Return (X, Y) of the center of cell containing provided text 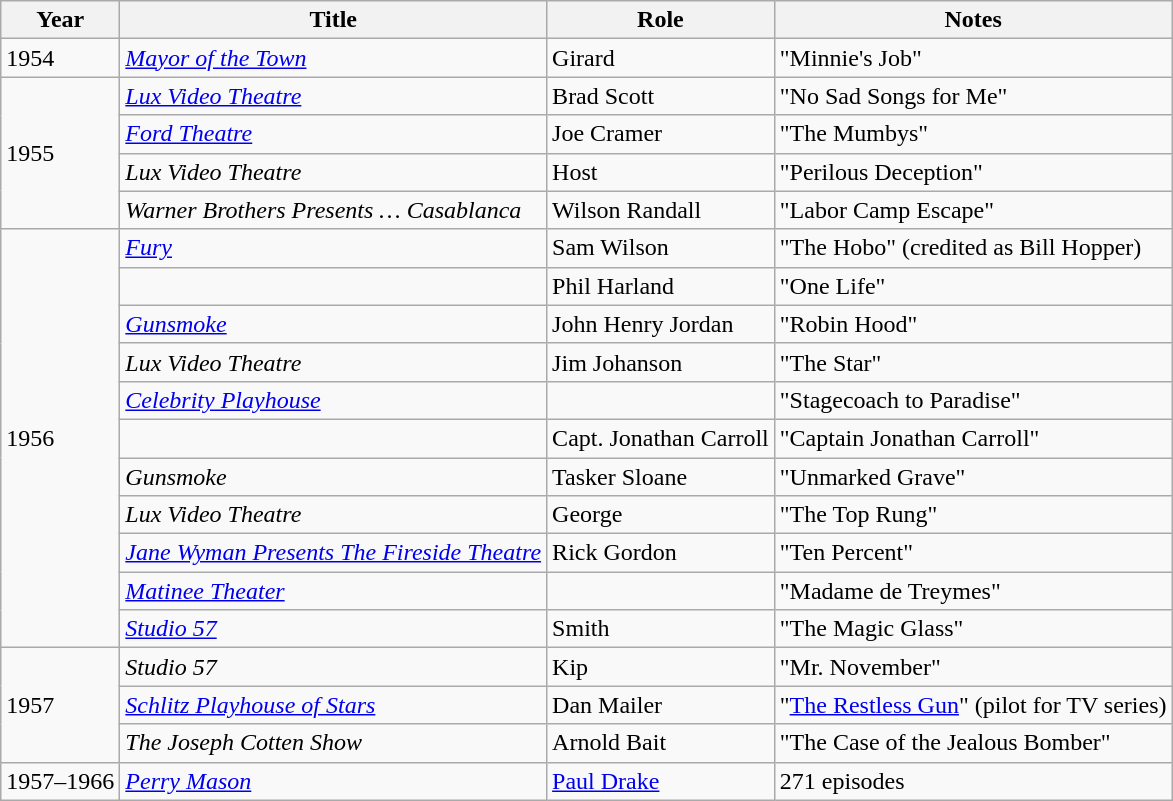
Rick Gordon (661, 553)
"Ten Percent" (973, 553)
Paul Drake (661, 781)
Sam Wilson (661, 248)
Schlitz Playhouse of Stars (334, 705)
Title (334, 20)
George (661, 515)
Role (661, 20)
Perry Mason (334, 781)
Host (661, 172)
Arnold Bait (661, 743)
1955 (60, 153)
Smith (661, 629)
"Robin Hood" (973, 324)
Notes (973, 20)
"The Case of the Jealous Bomber" (973, 743)
"The Star" (973, 362)
"Stagecoach to Paradise" (973, 400)
"Mr. November" (973, 667)
Joe Cramer (661, 134)
"One Life" (973, 286)
1956 (60, 438)
John Henry Jordan (661, 324)
Girard (661, 58)
"The Hobo" (credited as Bill Hopper) (973, 248)
Jane Wyman Presents The Fireside Theatre (334, 553)
"Minnie's Job" (973, 58)
"Madame de Treymes" (973, 591)
Mayor of the Town (334, 58)
Phil Harland (661, 286)
Tasker Sloane (661, 477)
"Labor Camp Escape" (973, 210)
Dan Mailer (661, 705)
1957 (60, 705)
Warner Brothers Presents … Casablanca (334, 210)
Kip (661, 667)
271 episodes (973, 781)
"Unmarked Grave" (973, 477)
"The Mumbys" (973, 134)
Year (60, 20)
1957–1966 (60, 781)
"Perilous Deception" (973, 172)
Jim Johanson (661, 362)
Matinee Theater (334, 591)
"The Magic Glass" (973, 629)
The Joseph Cotten Show (334, 743)
Brad Scott (661, 96)
Capt. Jonathan Carroll (661, 438)
"The Top Rung" (973, 515)
Wilson Randall (661, 210)
1954 (60, 58)
Celebrity Playhouse (334, 400)
"Captain Jonathan Carroll" (973, 438)
Fury (334, 248)
Ford Theatre (334, 134)
"The Restless Gun" (pilot for TV series) (973, 705)
"No Sad Songs for Me" (973, 96)
